Return (X, Y) of the center of cell containing provided text 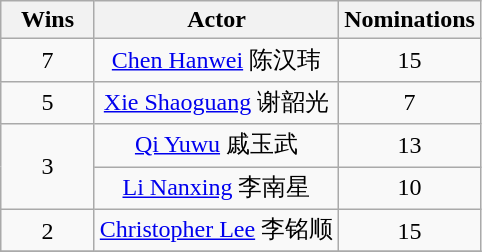
Nominations (410, 20)
5 (48, 102)
2 (48, 230)
Christopher Lee 李铭顺 (216, 230)
Chen Hanwei 陈汉玮 (216, 60)
Wins (48, 20)
13 (410, 146)
Qi Yuwu 戚玉武 (216, 146)
Li Nanxing 李南星 (216, 188)
10 (410, 188)
Actor (216, 20)
3 (48, 166)
Xie Shaoguang 谢韶光 (216, 102)
